Scan for the cell matching the given text and deliver its (X, Y) coordinate at center. 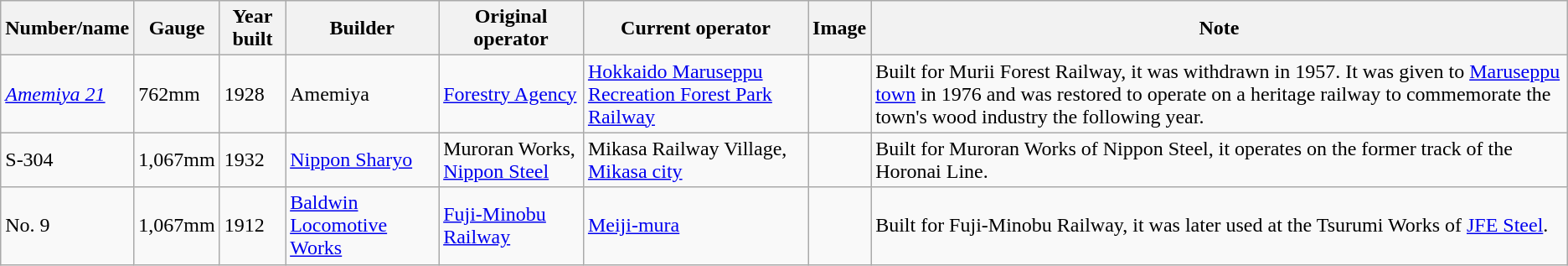
Nippon Sharyo (362, 159)
762mm (177, 94)
1932 (252, 159)
Note (1220, 29)
Amemiya 21 (67, 94)
Amemiya (362, 94)
Fuji-Minobu Railway (511, 226)
Builder (362, 29)
No. 9 (67, 226)
1912 (252, 226)
Hokkaido Maruseppu Recreation Forest Park Railway (695, 94)
Mikasa Railway Village, Mikasa city (695, 159)
Gauge (177, 29)
Image (839, 29)
Forestry Agency (511, 94)
Meiji-mura (695, 226)
Year built (252, 29)
Current operator (695, 29)
Built for Fuji-Minobu Railway, it was later used at the Tsurumi Works of JFE Steel. (1220, 226)
Original operator (511, 29)
Number/name (67, 29)
Built for Muroran Works of Nippon Steel, it operates on the former track of the Horonai Line. (1220, 159)
S-304 (67, 159)
Muroran Works, Nippon Steel (511, 159)
Baldwin Locomotive Works (362, 226)
1928 (252, 94)
